Pinpoint the cell where the given text exists, returning its (X, Y) midpoint coordinate. 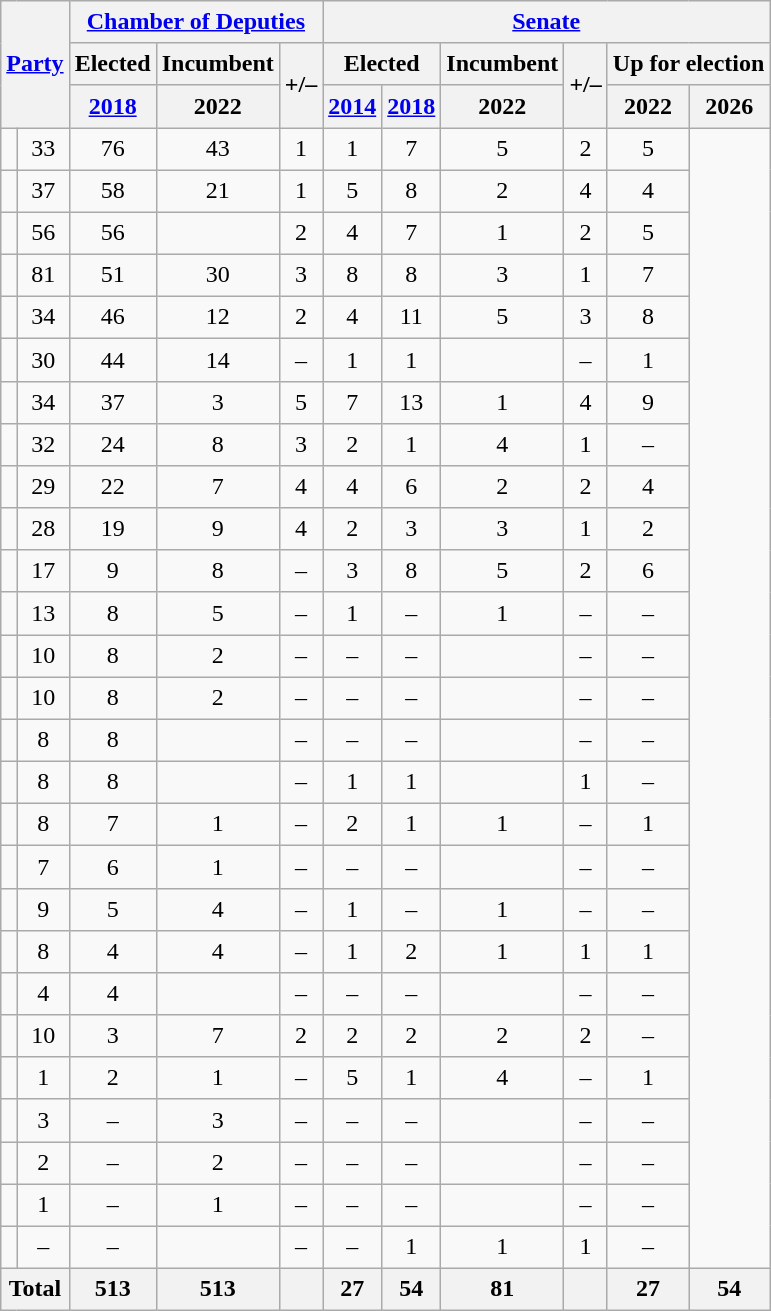
21 (218, 191)
46 (112, 318)
Total (35, 1289)
44 (112, 360)
Senate (546, 22)
14 (218, 360)
22 (112, 487)
58 (112, 191)
28 (43, 529)
32 (43, 444)
76 (112, 149)
29 (43, 487)
43 (218, 149)
Chamber of Deputies (196, 22)
24 (112, 444)
51 (112, 275)
33 (43, 149)
11 (412, 318)
Up for election (688, 64)
Party (35, 64)
17 (43, 571)
2026 (730, 106)
2014 (352, 106)
19 (112, 529)
12 (218, 318)
